Detect which cell encompasses the target text, then output its (X, Y) center coordinate. 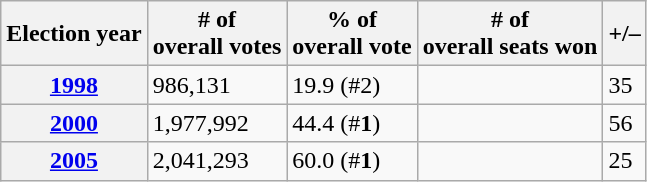
2,041,293 (217, 161)
+/– (624, 34)
60.0 (#1) (352, 161)
Election year (74, 34)
44.4 (#1) (352, 123)
35 (624, 85)
56 (624, 123)
# ofoverall seats won (510, 34)
25 (624, 161)
2005 (74, 161)
986,131 (217, 85)
1998 (74, 85)
% ofoverall vote (352, 34)
19.9 (#2) (352, 85)
# ofoverall votes (217, 34)
1,977,992 (217, 123)
2000 (74, 123)
